Scan for the cell matching the given text and deliver its [x, y] coordinate at center. 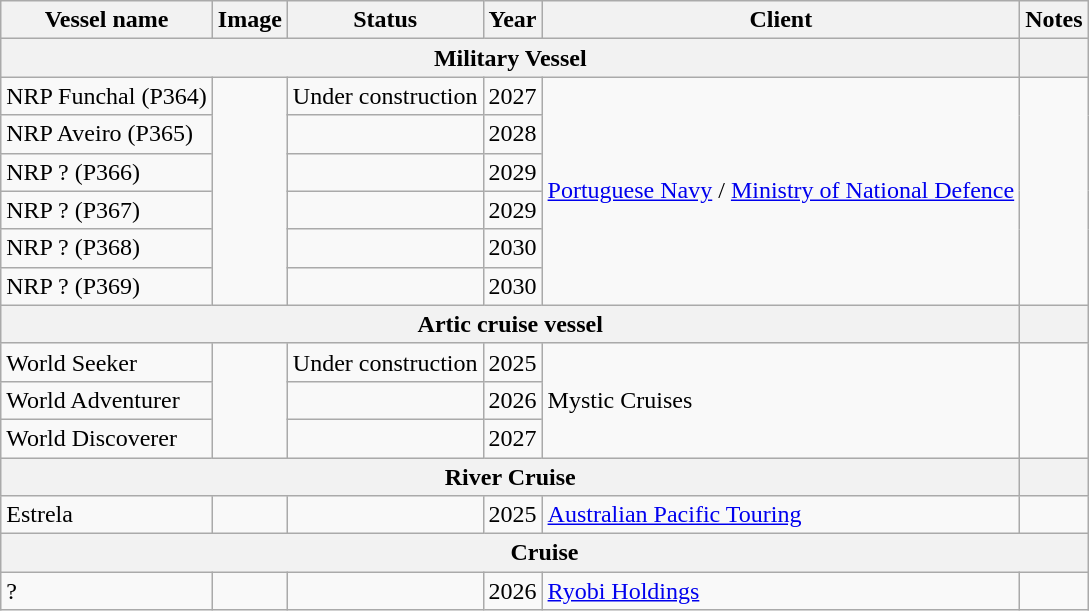
NRP ? (P366) [107, 172]
Image [250, 20]
Vessel name [107, 20]
Portuguese Navy / Ministry of National Defence [781, 191]
Artic cruise vessel [510, 324]
NRP ? (P367) [107, 210]
Ryobi Holdings [781, 591]
? [107, 591]
NRP ? (P368) [107, 248]
Australian Pacific Touring [781, 515]
Status [385, 20]
Year [512, 20]
World Adventurer [107, 400]
River Cruise [510, 477]
Mystic Cruises [781, 400]
2028 [512, 134]
NRP Funchal (P364) [107, 96]
Military Vessel [510, 58]
Notes [1054, 20]
World Seeker [107, 362]
Cruise [544, 553]
NRP Aveiro (P365) [107, 134]
Client [781, 20]
World Discoverer [107, 438]
Estrela [107, 515]
NRP ? (P369) [107, 286]
